For the text-containing cell, return its midpoint in (X, Y) coordinate format. 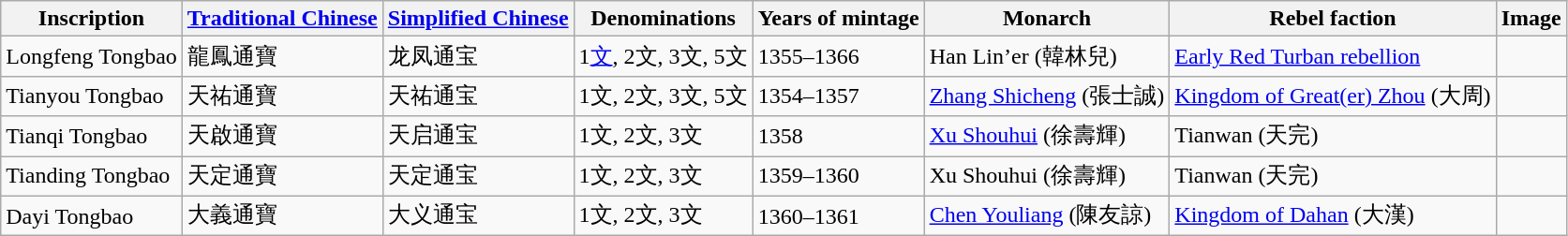
天定通宝 (478, 176)
1360–1361 (838, 215)
1359–1360 (838, 176)
Image (1531, 19)
天定通寶 (282, 176)
大义通宝 (478, 215)
1354–1357 (838, 96)
Tianqi Tongbao (92, 137)
Kingdom of Dahan (大漢) (1333, 215)
龍鳳通寶 (282, 56)
Dayi Tongbao (92, 215)
Han Lin’er (韓林兒) (1047, 56)
Simplified Chinese (478, 19)
Zhang Shicheng (張士誠) (1047, 96)
龙凤通宝 (478, 56)
天祐通宝 (478, 96)
Kingdom of Great(er) Zhou (大周) (1333, 96)
1358 (838, 137)
Inscription (92, 19)
Traditional Chinese (282, 19)
天啟通寶 (282, 137)
Rebel faction (1333, 19)
大義通寶 (282, 215)
1355–1366 (838, 56)
Denominations (664, 19)
Chen Youliang (陳友諒) (1047, 215)
Early Red Turban rebellion (1333, 56)
Longfeng Tongbao (92, 56)
天祐通寶 (282, 96)
Monarch (1047, 19)
Years of mintage (838, 19)
天启通宝 (478, 137)
Tianyou Tongbao (92, 96)
Tianding Tongbao (92, 176)
